Detect which cell encompasses the target text, then output its [X, Y] center coordinate. 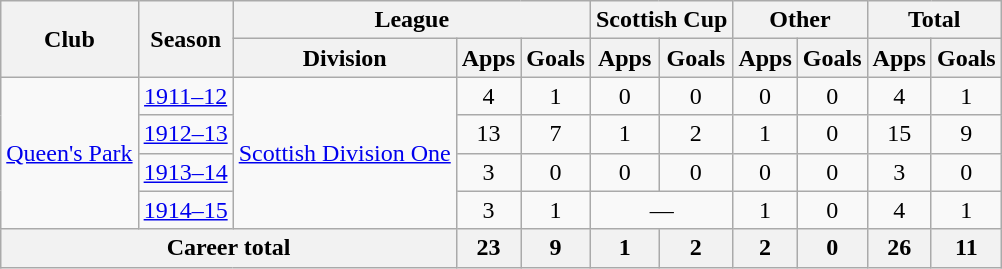
League [412, 20]
13 [488, 134]
Club [70, 39]
7 [556, 134]
1911–12 [186, 96]
Career total [229, 248]
Total [934, 20]
Scottish Cup [661, 20]
Scottish Division One [344, 153]
Queen's Park [70, 153]
1913–14 [186, 172]
23 [488, 248]
― [661, 210]
26 [899, 248]
15 [899, 134]
1914–15 [186, 210]
11 [966, 248]
Season [186, 39]
Other [800, 20]
1912–13 [186, 134]
Division [344, 58]
